Scan for the cell matching the given text and deliver its [X, Y] coordinate at center. 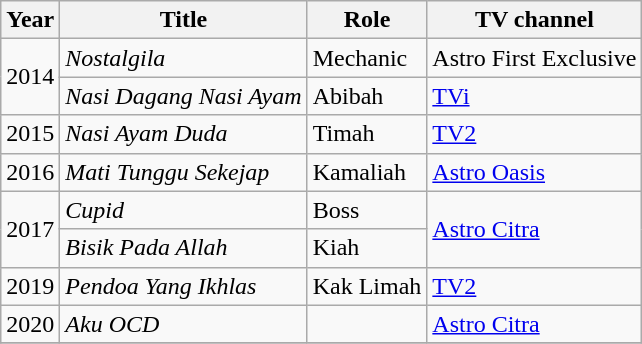
Astro First Exclusive [534, 58]
Kak Limah [367, 286]
Nasi Ayam Duda [184, 134]
Nostalgila [184, 58]
Astro Oasis [534, 172]
Pendoa Yang Ikhlas [184, 286]
Mati Tunggu Sekejap [184, 172]
Bisik Pada Allah [184, 248]
Aku OCD [184, 324]
2016 [30, 172]
Kamaliah [367, 172]
Role [367, 20]
2019 [30, 286]
Boss [367, 210]
Abibah [367, 96]
Kiah [367, 248]
2015 [30, 134]
2014 [30, 77]
2020 [30, 324]
TV channel [534, 20]
2017 [30, 229]
Cupid [184, 210]
TVi [534, 96]
Title [184, 20]
Year [30, 20]
Timah [367, 134]
Mechanic [367, 58]
Nasi Dagang Nasi Ayam [184, 96]
